Output the [X, Y] coordinate of the center of the cell containing the given text.  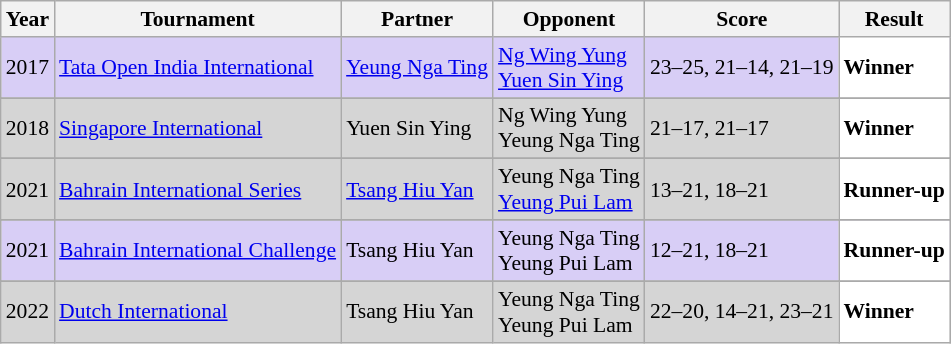
Opponent [569, 19]
Bahrain International Challenge [198, 250]
Yeung Nga Ting [417, 68]
Ng Wing Yung Yeung Nga Ting [569, 128]
Ng Wing Yung Yuen Sin Ying [569, 68]
Partner [417, 19]
Yuen Sin Ying [417, 128]
Result [894, 19]
Score [742, 19]
2018 [28, 128]
Bahrain International Series [198, 190]
22–20, 14–21, 23–21 [742, 312]
Singapore International [198, 128]
23–25, 21–14, 21–19 [742, 68]
Tata Open India International [198, 68]
Tournament [198, 19]
Dutch International [198, 312]
12–21, 18–21 [742, 250]
2017 [28, 68]
21–17, 21–17 [742, 128]
Year [28, 19]
2022 [28, 312]
13–21, 18–21 [742, 190]
